Return (X, Y) of the center of cell containing provided text 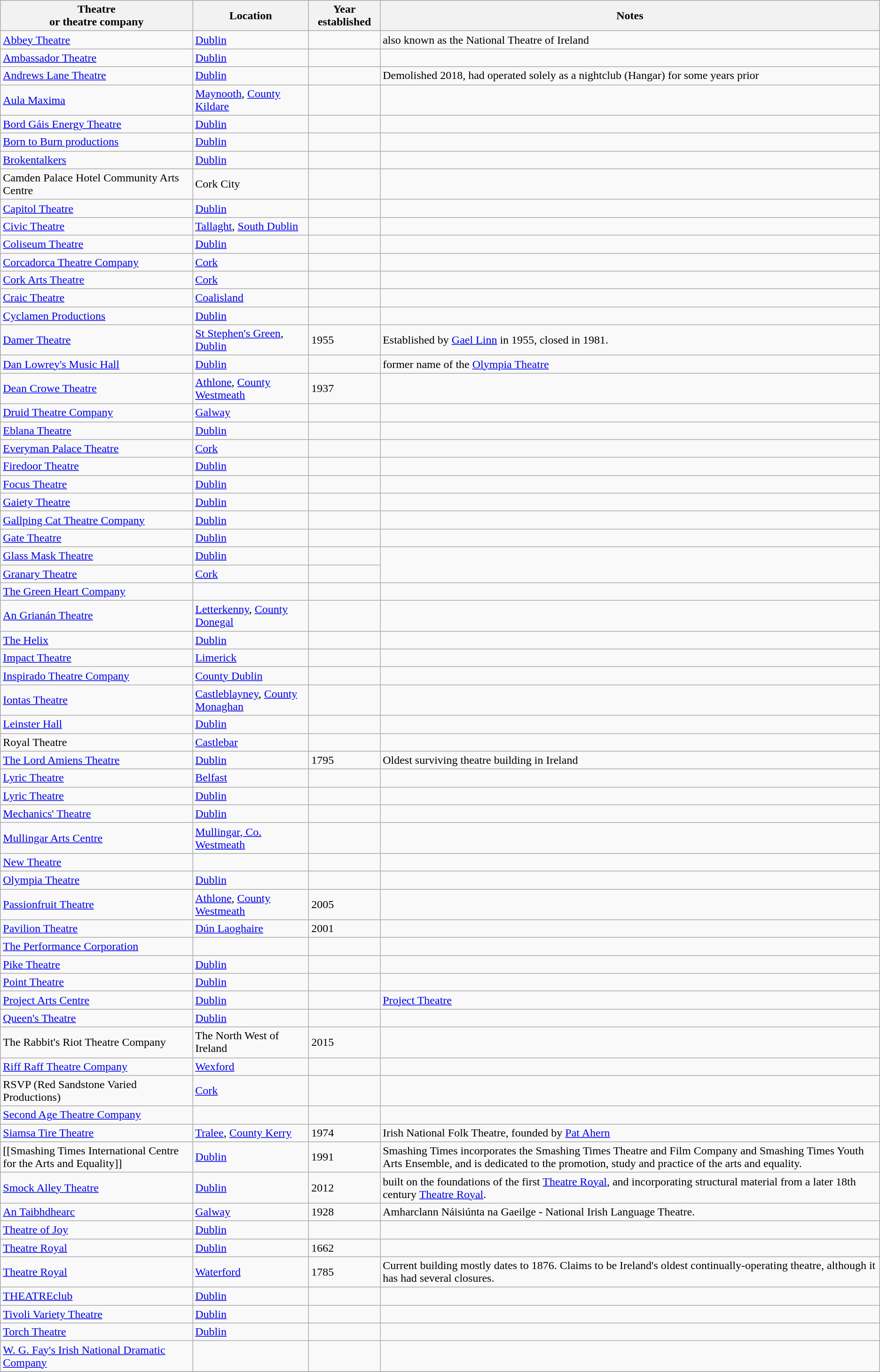
Passionfruit Theatre (97, 904)
Gallping Cat Theatre Company (97, 520)
Focus Theatre (97, 484)
Dean Crowe Theatre (97, 388)
Druid Theatre Company (97, 413)
Impact Theatre (97, 658)
Theatreor theatre company (97, 16)
also known as the National Theatre of Ireland (630, 40)
Corcadorca Theatre Company (97, 262)
[[Smashing Times International Centre for the Arts and Equality]] (97, 1157)
1955 (345, 340)
Ambassador Theatre (97, 58)
Cork Arts Theatre (97, 280)
The Performance Corporation (97, 947)
Riff Raff Theatre Company (97, 1066)
The North West of Ireland (251, 1043)
Project Theatre (630, 1000)
Irish National Folk Theatre, founded by Pat Ahern (630, 1133)
Oldest surviving theatre building in Ireland (630, 760)
Inspirado Theatre Company (97, 676)
Abbey Theatre (97, 40)
Iontas Theatre (97, 700)
The Rabbit's Riot Theatre Company (97, 1043)
Mechanics' Theatre (97, 814)
Cyclamen Productions (97, 316)
Theatre of Joy (97, 1230)
Andrews Lane Theatre (97, 76)
Current building mostly dates to 1876. Claims to be Ireland's oldest continually-operating theatre, although it has had several closures. (630, 1272)
Torch Theatre (97, 1332)
built on the foundations of the first Theatre Royal, and incorporating structural material from a later 18th century Theatre Royal. (630, 1187)
Castlebar (251, 742)
Letterkenny, County Donegal (251, 616)
1795 (345, 760)
Mullingar Arts Centre (97, 838)
Bord Gáis Energy Theatre (97, 124)
former name of the Olympia Theatre (630, 364)
Pavilion Theatre (97, 929)
County Dublin (251, 676)
Royal Theatre (97, 742)
RSVP (Red Sandstone Varied Productions) (97, 1090)
Glass Mask Theatre (97, 556)
Granary Theatre (97, 574)
Olympia Theatre (97, 880)
W. G. Fay's Irish National Dramatic Company (97, 1356)
1991 (345, 1157)
Coliseum Theatre (97, 244)
Craic Theatre (97, 298)
1785 (345, 1272)
An Taibhdhearc (97, 1212)
Siamsa Tire Theatre (97, 1133)
The Green Heart Company (97, 592)
1937 (345, 388)
Dún Laoghaire (251, 929)
Waterford (251, 1272)
Notes (630, 16)
Castleblayney, County Monaghan (251, 700)
1974 (345, 1133)
2005 (345, 904)
2015 (345, 1043)
Damer Theatre (97, 340)
Wexford (251, 1066)
1662 (345, 1248)
Brokentalkers (97, 160)
Firedoor Theatre (97, 466)
Demolished 2018, had operated solely as a nightclub (Hangar) for some years prior (630, 76)
Year established (345, 16)
Project Arts Centre (97, 1000)
Mullingar, Co. Westmeath (251, 838)
2001 (345, 929)
THEATREclub (97, 1296)
Second Age Theatre Company (97, 1115)
Cork City (251, 184)
An Grianán Theatre (97, 616)
Tallaght, South Dublin (251, 226)
Eblana Theatre (97, 431)
Leinster Hall (97, 724)
Smock Alley Theatre (97, 1187)
Limerick (251, 658)
Civic Theatre (97, 226)
Location (251, 16)
Pike Theatre (97, 964)
Point Theatre (97, 982)
Tralee, County Kerry (251, 1133)
Maynooth, County Kildare (251, 100)
Everyman Palace Theatre (97, 448)
2012 (345, 1187)
Belfast (251, 778)
Dan Lowrey's Music Hall (97, 364)
Camden Palace Hotel Community Arts Centre (97, 184)
The Lord Amiens Theatre (97, 760)
Tivoli Variety Theatre (97, 1314)
New Theatre (97, 862)
St Stephen's Green, Dublin (251, 340)
Queen's Theatre (97, 1018)
1928 (345, 1212)
Amharclann Náisiúnta na Gaeilge - National Irish Language Theatre. (630, 1212)
Born to Burn productions (97, 142)
Coalisland (251, 298)
Gate Theatre (97, 538)
Capitol Theatre (97, 208)
Aula Maxima (97, 100)
Gaiety Theatre (97, 502)
The Helix (97, 640)
Established by Gael Linn in 1955, closed in 1981. (630, 340)
